Scan for the cell matching the given text and deliver its [x, y] coordinate at center. 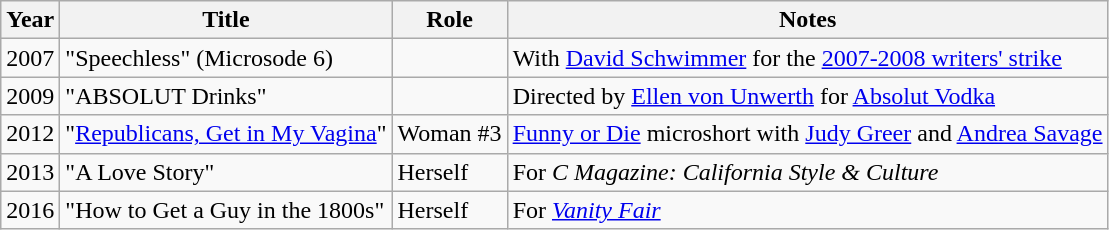
"Republicans, Get in My Vagina" [226, 134]
"ABSOLUT Drinks" [226, 96]
For C Magazine: California Style & Culture [808, 172]
For Vanity Fair [808, 210]
"A Love Story" [226, 172]
2013 [30, 172]
2007 [30, 58]
2016 [30, 210]
Funny or Die microshort with Judy Greer and Andrea Savage [808, 134]
Woman #3 [450, 134]
2012 [30, 134]
"Speechless" (Microsode 6) [226, 58]
Notes [808, 20]
"How to Get a Guy in the 1800s" [226, 210]
Role [450, 20]
Title [226, 20]
Year [30, 20]
2009 [30, 96]
Directed by Ellen von Unwerth for Absolut Vodka [808, 96]
With David Schwimmer for the 2007-2008 writers' strike [808, 58]
